Detect which cell encompasses the target text, then output its [x, y] center coordinate. 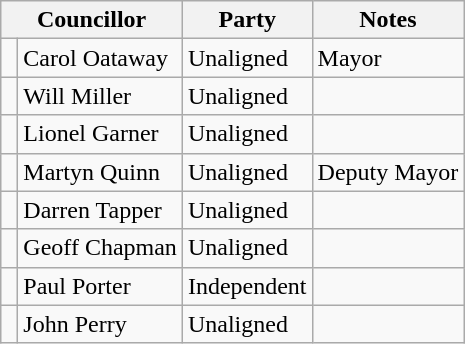
Geoff Chapman [100, 248]
Deputy Mayor [388, 172]
Independent [247, 286]
Will Miller [100, 96]
Darren Tapper [100, 210]
Paul Porter [100, 286]
Councillor [92, 20]
Notes [388, 20]
John Perry [100, 324]
Mayor [388, 58]
Party [247, 20]
Carol Oataway [100, 58]
Martyn Quinn [100, 172]
Lionel Garner [100, 134]
